Search for the cell housing the specified text and yield its (X, Y) center coordinate. 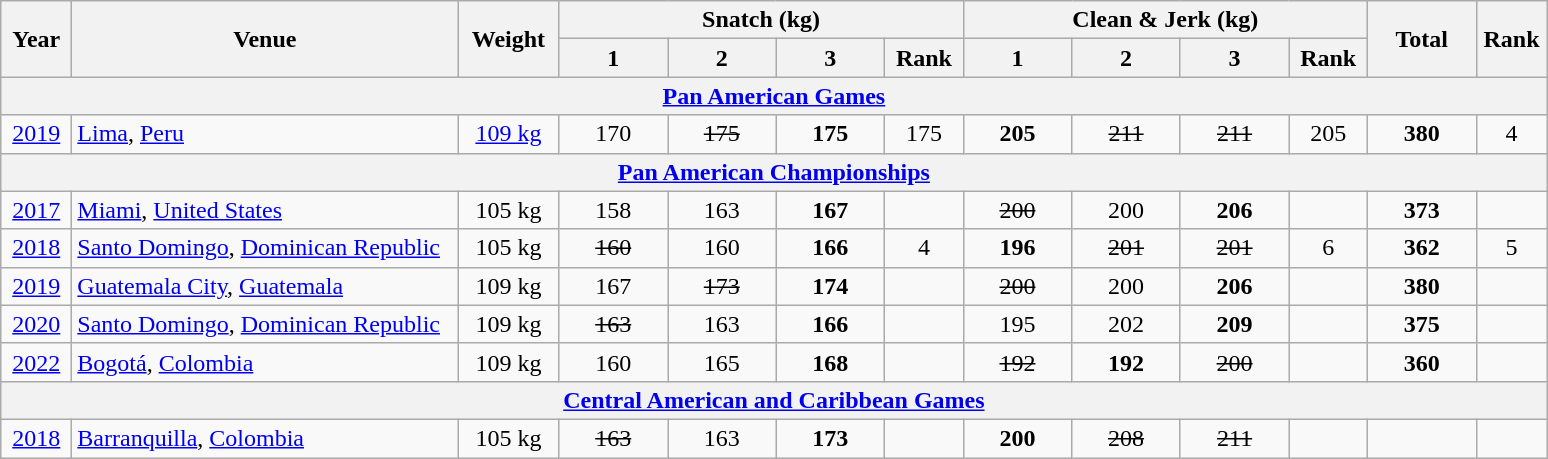
375 (1422, 324)
Central American and Caribbean Games (774, 400)
360 (1422, 362)
Lima, Peru (265, 134)
Total (1422, 39)
Guatemala City, Guatemala (265, 286)
Barranquilla, Colombia (265, 438)
158 (614, 210)
Clean & Jerk (kg) (1165, 20)
Pan American Championships (774, 172)
195 (1018, 324)
174 (830, 286)
362 (1422, 248)
2017 (36, 210)
Pan American Games (774, 96)
373 (1422, 210)
Snatch (kg) (761, 20)
208 (1126, 438)
202 (1126, 324)
Year (36, 39)
Bogotá, Colombia (265, 362)
2022 (36, 362)
196 (1018, 248)
209 (1234, 324)
168 (830, 362)
Miami, United States (265, 210)
170 (614, 134)
6 (1328, 248)
Weight (508, 39)
5 (1512, 248)
Venue (265, 39)
165 (722, 362)
2020 (36, 324)
